Identify which cell holds the provided text, then report its [x, y] central coordinate. 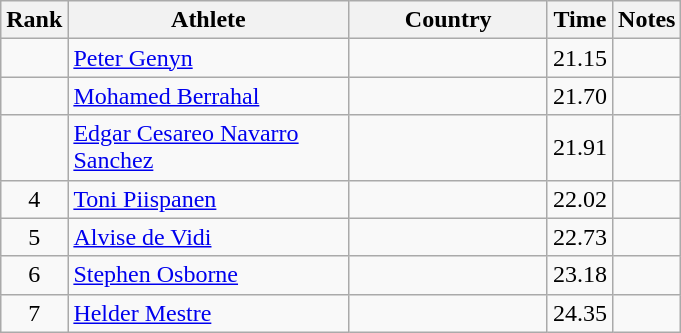
Athlete [208, 20]
21.70 [580, 96]
5 [34, 237]
Edgar Cesareo Navarro Sanchez [208, 148]
Mohamed Berrahal [208, 96]
Alvise de Vidi [208, 237]
7 [34, 313]
Peter Genyn [208, 58]
4 [34, 199]
Country [448, 20]
Stephen Osborne [208, 275]
6 [34, 275]
22.73 [580, 237]
Toni Piispanen [208, 199]
21.91 [580, 148]
Rank [34, 20]
Notes [647, 20]
21.15 [580, 58]
22.02 [580, 199]
23.18 [580, 275]
Helder Mestre [208, 313]
24.35 [580, 313]
Time [580, 20]
